Provide the [x, y] coordinate of the cell's center where the given text is located.  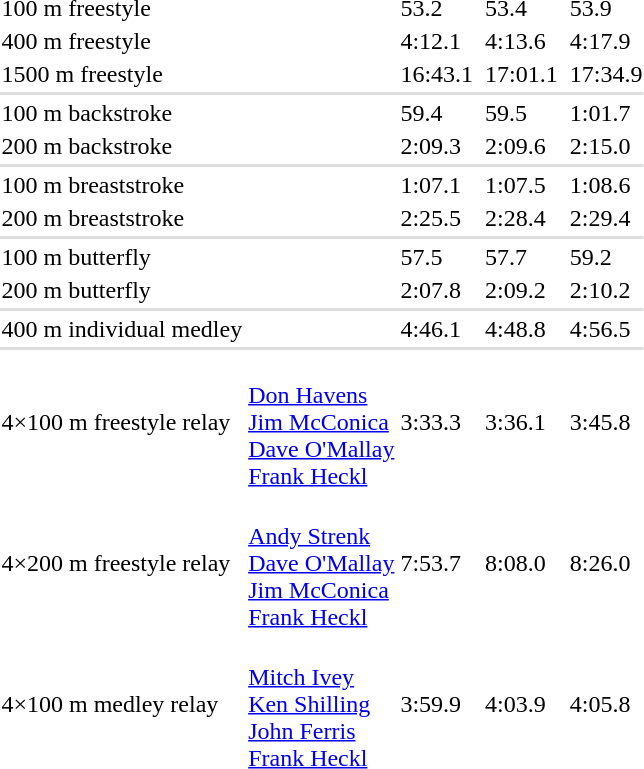
2:28.4 [522, 218]
2:07.8 [437, 290]
1:07.5 [522, 185]
200 m butterfly [122, 290]
100 m breaststroke [122, 185]
400 m individual medley [122, 329]
1500 m freestyle [122, 74]
7:53.7 [437, 563]
57.7 [522, 257]
200 m breaststroke [122, 218]
3:45.8 [606, 422]
2:09.3 [437, 146]
4:13.6 [522, 41]
100 m butterfly [122, 257]
4:56.5 [606, 329]
8:26.0 [606, 563]
4:48.8 [522, 329]
2:25.5 [437, 218]
59.4 [437, 113]
4:46.1 [437, 329]
1:01.7 [606, 113]
16:43.1 [437, 74]
59.2 [606, 257]
1:08.6 [606, 185]
200 m backstroke [122, 146]
400 m freestyle [122, 41]
8:08.0 [522, 563]
2:29.4 [606, 218]
1:07.1 [437, 185]
2:10.2 [606, 290]
4×100 m freestyle relay [122, 422]
2:09.6 [522, 146]
2:15.0 [606, 146]
17:01.1 [522, 74]
57.5 [437, 257]
100 m backstroke [122, 113]
4:12.1 [437, 41]
4×200 m freestyle relay [122, 563]
17:34.9 [606, 74]
59.5 [522, 113]
3:33.3 [437, 422]
Don HavensJim McConicaDave O'MallayFrank Heckl [322, 422]
3:36.1 [522, 422]
2:09.2 [522, 290]
Andy StrenkDave O'MallayJim McConicaFrank Heckl [322, 563]
4:17.9 [606, 41]
